Search for the cell housing the specified text and yield its [X, Y] center coordinate. 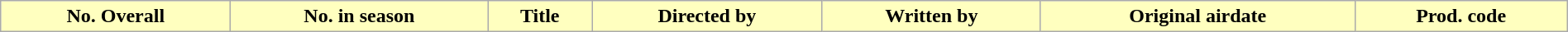
Original airdate [1198, 16]
Title [540, 16]
No. Overall [116, 16]
Directed by [708, 16]
No. in season [359, 16]
Written by [931, 16]
Prod. code [1460, 16]
